Detect which cell encompasses the target text, then output its [x, y] center coordinate. 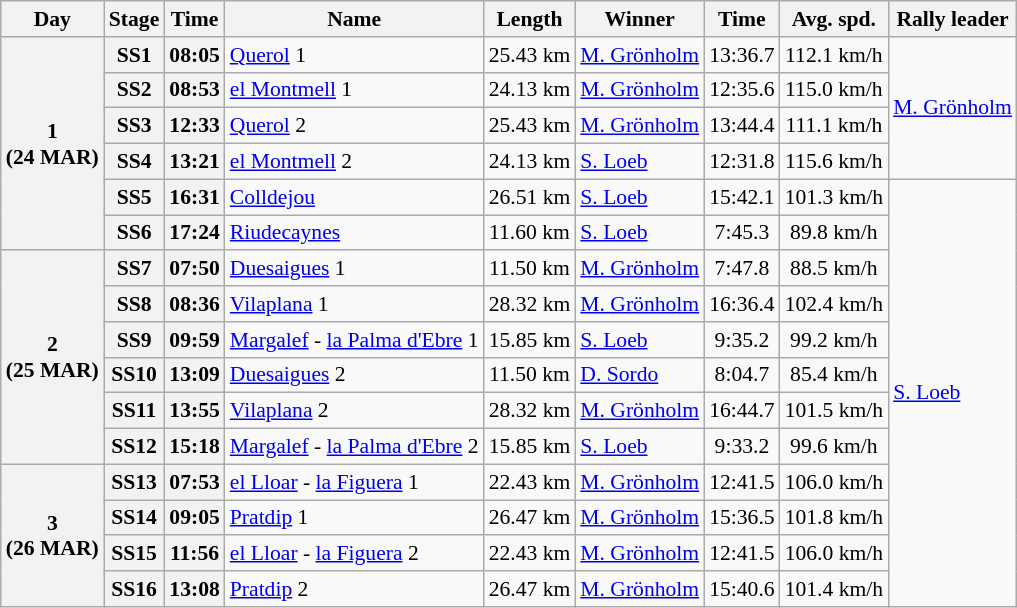
12:33 [194, 126]
12:35.6 [742, 90]
13:44.4 [742, 126]
el Montmell 1 [354, 90]
Avg. spd. [834, 19]
12:31.8 [742, 162]
07:53 [194, 482]
13:08 [194, 589]
9:35.2 [742, 340]
101.5 km/h [834, 411]
99.2 km/h [834, 340]
102.4 km/h [834, 304]
16:36.4 [742, 304]
SS12 [134, 447]
26.51 km [530, 197]
13:21 [194, 162]
09:59 [194, 340]
88.5 km/h [834, 269]
el Lloar - la Figuera 2 [354, 554]
101.3 km/h [834, 197]
101.8 km/h [834, 518]
2 (25 MAR) [52, 358]
15:42.1 [742, 197]
13:55 [194, 411]
16:44.7 [742, 411]
SS4 [134, 162]
07:50 [194, 269]
SS7 [134, 269]
Pratdip 2 [354, 589]
112.1 km/h [834, 55]
15:18 [194, 447]
SS10 [134, 375]
Duesaigues 2 [354, 375]
7:45.3 [742, 233]
Querol 1 [354, 55]
15:40.6 [742, 589]
Colldejou [354, 197]
SS14 [134, 518]
Rally leader [952, 19]
13:09 [194, 375]
9:33.2 [742, 447]
08:36 [194, 304]
115.6 km/h [834, 162]
08:05 [194, 55]
3 (26 MAR) [52, 535]
SS8 [134, 304]
Margalef - la Palma d'Ebre 2 [354, 447]
SS5 [134, 197]
SS6 [134, 233]
Vilaplana 2 [354, 411]
Duesaigues 1 [354, 269]
8:04.7 [742, 375]
Name [354, 19]
Querol 2 [354, 126]
Riudecaynes [354, 233]
Winner [640, 19]
16:31 [194, 197]
99.6 km/h [834, 447]
el Montmell 2 [354, 162]
101.4 km/h [834, 589]
SS2 [134, 90]
Stage [134, 19]
08:53 [194, 90]
Length [530, 19]
17:24 [194, 233]
89.8 km/h [834, 233]
115.0 km/h [834, 90]
111.1 km/h [834, 126]
SS1 [134, 55]
D. Sordo [640, 375]
Vilaplana 1 [354, 304]
SS16 [134, 589]
11.60 km [530, 233]
el Lloar - la Figuera 1 [354, 482]
SS9 [134, 340]
11:56 [194, 554]
15:36.5 [742, 518]
Day [52, 19]
SS15 [134, 554]
09:05 [194, 518]
7:47.8 [742, 269]
Margalef - la Palma d'Ebre 1 [354, 340]
1 (24 MAR) [52, 144]
SS3 [134, 126]
13:36.7 [742, 55]
SS11 [134, 411]
Pratdip 1 [354, 518]
85.4 km/h [834, 375]
SS13 [134, 482]
